Locate the cell with the specified text and output its [x, y] center coordinate. 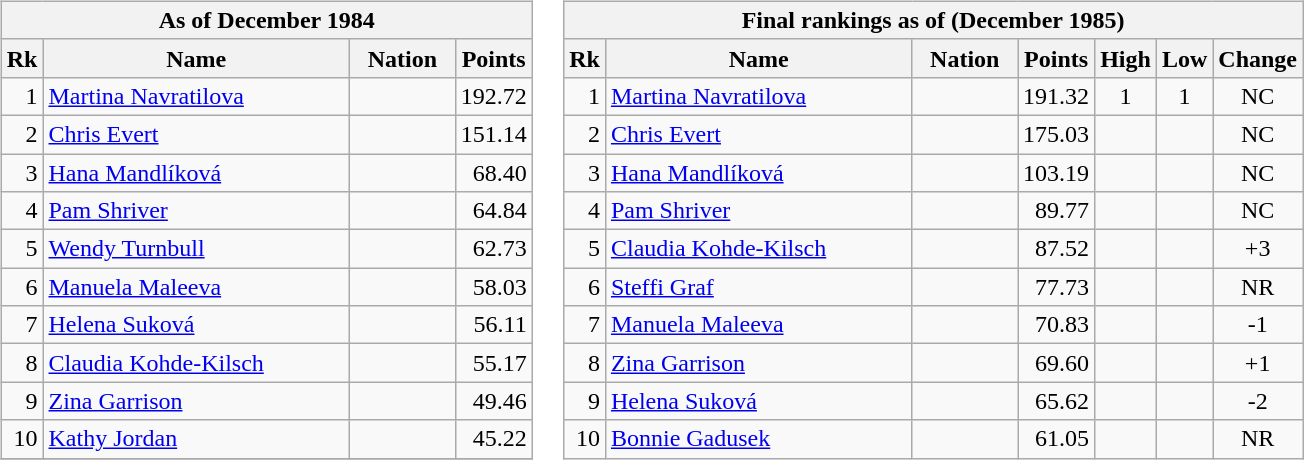
Kathy Jordan [196, 439]
49.46 [494, 401]
Steffi Graf [758, 287]
55.17 [494, 363]
62.73 [494, 249]
Change [1258, 58]
Low [1184, 58]
70.83 [1056, 325]
65.62 [1056, 401]
Bonnie Gadusek [758, 439]
58.03 [494, 287]
151.14 [494, 134]
69.60 [1056, 363]
61.05 [1056, 439]
89.77 [1056, 211]
Final rankings as of (December 1985) [934, 20]
Wendy Turnbull [196, 249]
45.22 [494, 439]
64.84 [494, 211]
192.72 [494, 96]
High [1126, 58]
175.03 [1056, 134]
68.40 [494, 173]
-1 [1258, 325]
87.52 [1056, 249]
56.11 [494, 325]
+1 [1258, 363]
+3 [1258, 249]
191.32 [1056, 96]
77.73 [1056, 287]
As of December 1984 [266, 20]
103.19 [1056, 173]
-2 [1258, 401]
